For the text-containing cell, return its midpoint in (X, Y) coordinate format. 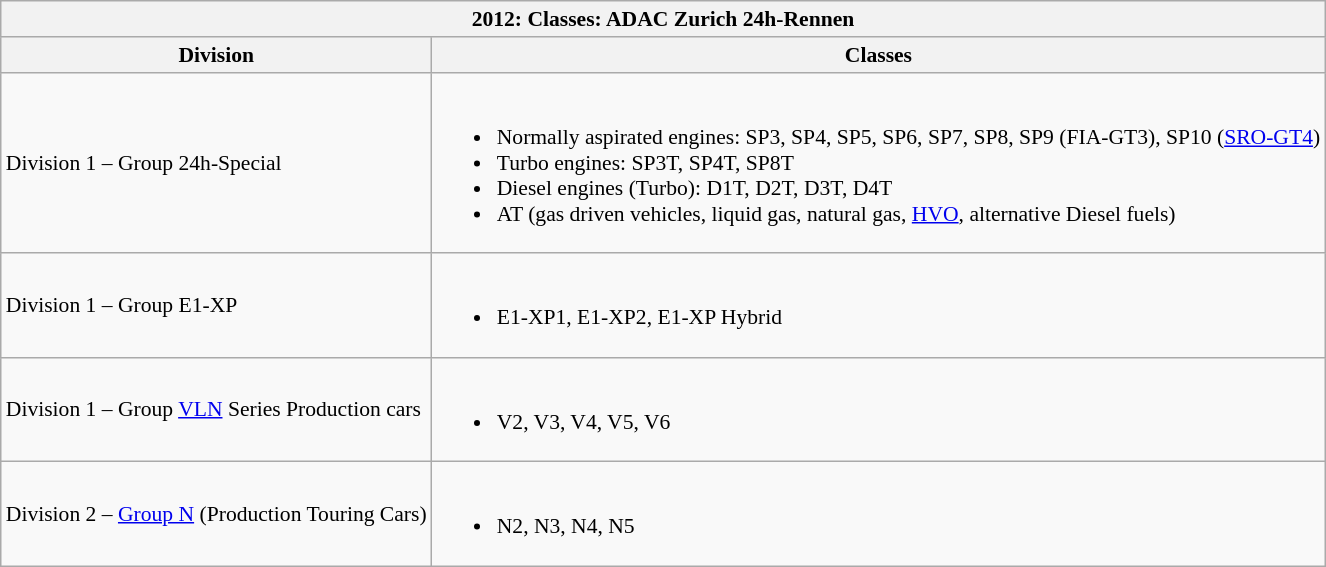
N2, N3, N4, N5 (879, 514)
2012: Classes: ADAC Zurich 24h-Rennen (663, 19)
Division 1 – Group VLN Series Production cars (216, 409)
V2, V3, V4, V5, V6 (879, 409)
Division 1 – Group 24h-Special (216, 162)
Division 2 – Group N (Production Touring Cars) (216, 514)
Division 1 – Group E1-XP (216, 305)
Division (216, 55)
E1-XP1, E1-XP2, E1-XP Hybrid (879, 305)
Classes (879, 55)
